Search for the cell housing the specified text and yield its (x, y) center coordinate. 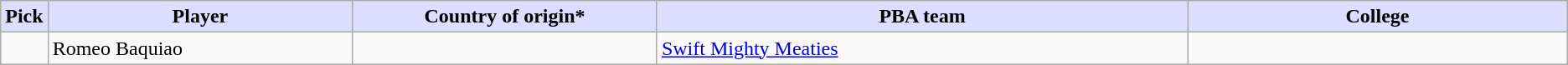
Romeo Baquiao (199, 48)
College (1377, 17)
Pick (24, 17)
Swift Mighty Meaties (921, 48)
PBA team (921, 17)
Country of origin* (505, 17)
Player (199, 17)
